Determine the [x, y] coordinate at the center of the cell enclosing the given text.  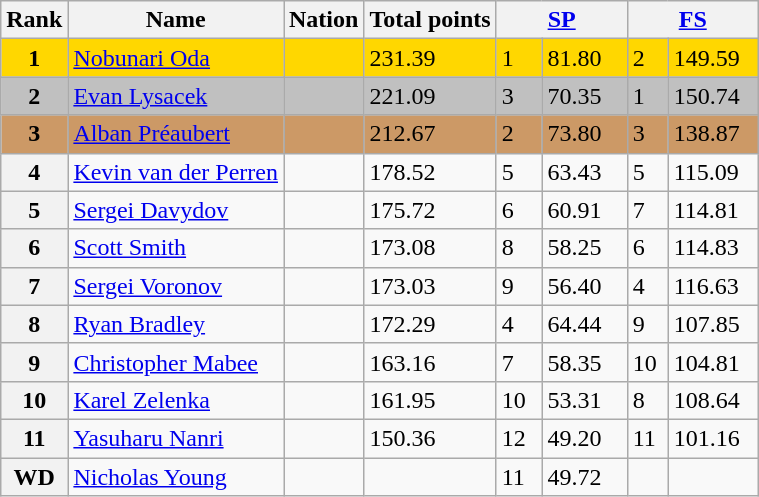
Alban Préaubert [176, 134]
114.81 [713, 210]
Ryan Bradley [176, 324]
81.80 [584, 58]
221.09 [430, 96]
Nicholas Young [176, 477]
Nobunari Oda [176, 58]
231.39 [430, 58]
108.64 [713, 400]
58.35 [584, 362]
Evan Lysacek [176, 96]
Sergei Voronov [176, 286]
173.03 [430, 286]
Kevin van der Perren [176, 172]
114.83 [713, 248]
212.67 [430, 134]
150.36 [430, 438]
53.31 [584, 400]
60.91 [584, 210]
150.74 [713, 96]
138.87 [713, 134]
Yasuharu Nanri [176, 438]
161.95 [430, 400]
56.40 [584, 286]
Total points [430, 20]
Nation [324, 20]
149.59 [713, 58]
64.44 [584, 324]
116.63 [713, 286]
178.52 [430, 172]
163.16 [430, 362]
FS [692, 20]
175.72 [430, 210]
107.85 [713, 324]
Sergei Davydov [176, 210]
173.08 [430, 248]
Rank [34, 20]
WD [34, 477]
104.81 [713, 362]
58.25 [584, 248]
115.09 [713, 172]
Karel Zelenka [176, 400]
172.29 [430, 324]
73.80 [584, 134]
63.43 [584, 172]
49.72 [584, 477]
Scott Smith [176, 248]
70.35 [584, 96]
Christopher Mabee [176, 362]
Name [176, 20]
12 [519, 438]
101.16 [713, 438]
49.20 [584, 438]
SP [562, 20]
